Identify which cell holds the provided text, then report its [X, Y] central coordinate. 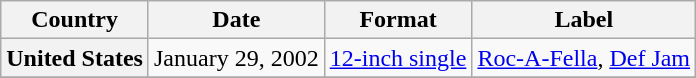
Country [75, 20]
Format [398, 20]
Roc-A-Fella, Def Jam [584, 58]
Date [236, 20]
12-inch single [398, 58]
United States [75, 58]
January 29, 2002 [236, 58]
Label [584, 20]
